Output the (x, y) coordinate of the center of the cell containing the given text.  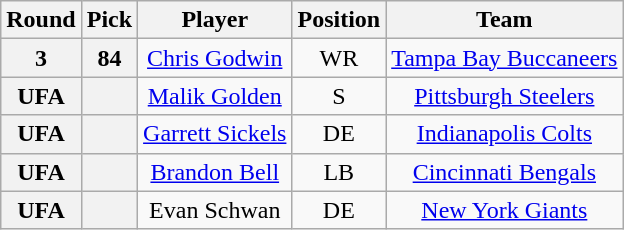
Garrett Sickels (215, 134)
Chris Godwin (215, 58)
Evan Schwan (215, 210)
Position (339, 20)
Indianapolis Colts (504, 134)
Cincinnati Bengals (504, 172)
Brandon Bell (215, 172)
Tampa Bay Buccaneers (504, 58)
WR (339, 58)
S (339, 96)
Pick (109, 20)
Round (41, 20)
LB (339, 172)
Pittsburgh Steelers (504, 96)
3 (41, 58)
Malik Golden (215, 96)
84 (109, 58)
Team (504, 20)
New York Giants (504, 210)
Player (215, 20)
